Determine the [X, Y] coordinate at the center of the cell enclosing the given text.  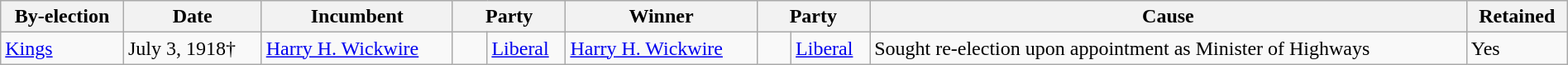
Retained [1517, 17]
Sought re-election upon appointment as Minister of Highways [1169, 48]
Winner [662, 17]
Cause [1169, 17]
Incumbent [357, 17]
Kings [63, 48]
Date [192, 17]
Yes [1517, 48]
July 3, 1918† [192, 48]
By-election [63, 17]
